Detect which cell encompasses the target text, then output its (x, y) center coordinate. 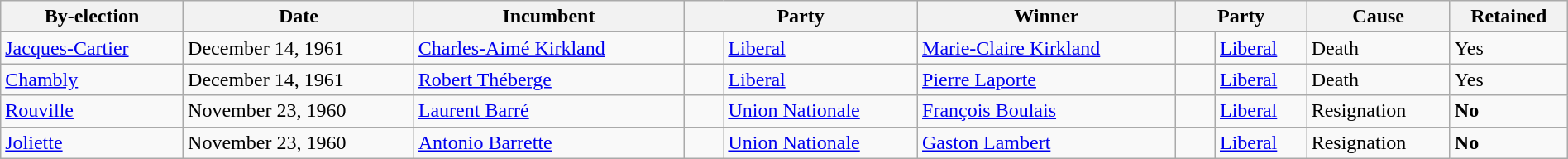
Marie-Claire Kirkland (1047, 48)
Date (299, 17)
Cause (1378, 17)
Chambly (93, 79)
Antonio Barrette (548, 142)
By-election (93, 17)
Incumbent (548, 17)
François Boulais (1047, 111)
Gaston Lambert (1047, 142)
Laurent Barré (548, 111)
Jacques-Cartier (93, 48)
Charles-Aimé Kirkland (548, 48)
Pierre Laporte (1047, 79)
Winner (1047, 17)
Retained (1508, 17)
Joliette (93, 142)
Rouville (93, 111)
Robert Théberge (548, 79)
